Return the (X, Y) coordinate for the center point of the cell that contains the specified text.  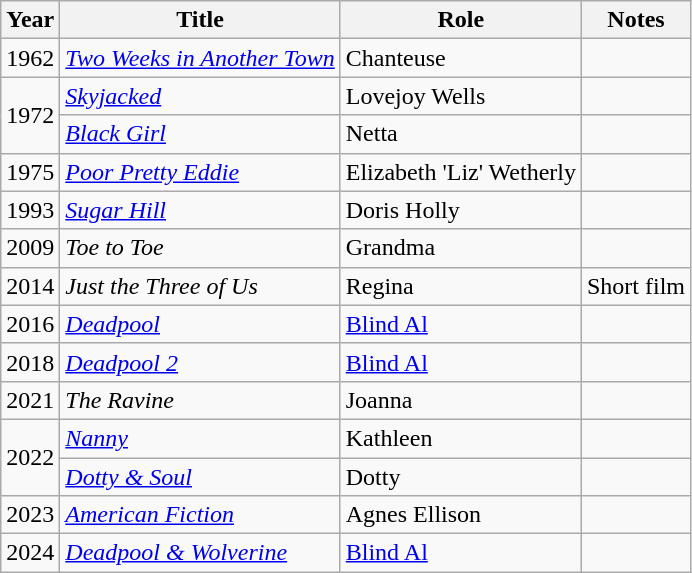
Grandma (460, 248)
2016 (30, 324)
Joanna (460, 400)
Doris Holly (460, 210)
Notes (636, 20)
Deadpool (200, 324)
Black Girl (200, 134)
2014 (30, 286)
1975 (30, 172)
Title (200, 20)
2024 (30, 553)
1993 (30, 210)
Elizabeth 'Liz' Wetherly (460, 172)
Role (460, 20)
2009 (30, 248)
Regina (460, 286)
American Fiction (200, 515)
Year (30, 20)
2023 (30, 515)
Sugar Hill (200, 210)
Skyjacked (200, 96)
1962 (30, 58)
Nanny (200, 438)
Dotty & Soul (200, 477)
Lovejoy Wells (460, 96)
The Ravine (200, 400)
Dotty (460, 477)
Netta (460, 134)
2021 (30, 400)
Deadpool 2 (200, 362)
Short film (636, 286)
Toe to Toe (200, 248)
Just the Three of Us (200, 286)
1972 (30, 115)
Agnes Ellison (460, 515)
2022 (30, 457)
Deadpool & Wolverine (200, 553)
Two Weeks in Another Town (200, 58)
2018 (30, 362)
Kathleen (460, 438)
Chanteuse (460, 58)
Poor Pretty Eddie (200, 172)
